Search for the cell housing the specified text and yield its (X, Y) center coordinate. 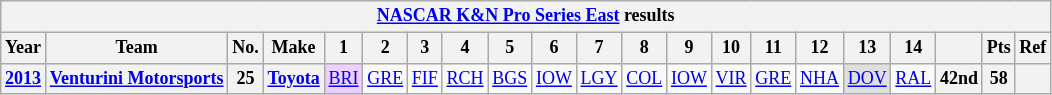
2013 (24, 78)
BGS (510, 78)
3 (426, 48)
2 (386, 48)
10 (731, 48)
Pts (998, 48)
58 (998, 78)
1 (344, 48)
FIF (426, 78)
RCH (465, 78)
LGY (599, 78)
No. (246, 48)
NASCAR K&N Pro Series East results (526, 16)
BRI (344, 78)
25 (246, 78)
RAL (914, 78)
6 (554, 48)
Toyota (294, 78)
12 (820, 48)
NHA (820, 78)
11 (774, 48)
8 (644, 48)
Ref (1033, 48)
Make (294, 48)
COL (644, 78)
13 (867, 48)
42nd (960, 78)
14 (914, 48)
7 (599, 48)
DOV (867, 78)
4 (465, 48)
5 (510, 48)
Venturini Motorsports (136, 78)
VIR (731, 78)
Year (24, 48)
Team (136, 48)
9 (690, 48)
